Scan for the cell matching the given text and deliver its (x, y) coordinate at center. 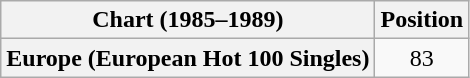
Europe (European Hot 100 Singles) (188, 58)
Position (422, 20)
83 (422, 58)
Chart (1985–1989) (188, 20)
